Detect which cell encompasses the target text, then output its [x, y] center coordinate. 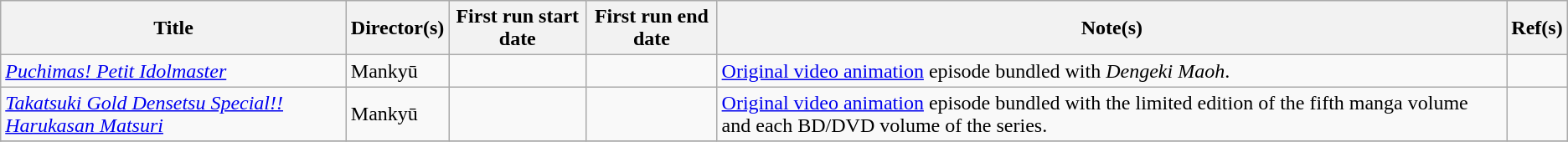
Puchimas! Petit Idolmaster [174, 71]
First run start date [518, 28]
Director(s) [397, 28]
Original video animation episode bundled with the limited edition of the fifth manga volume and each BD/DVD volume of the series. [1112, 114]
Note(s) [1112, 28]
Original video animation episode bundled with Dengeki Maoh. [1112, 71]
Takatsuki Gold Densetsu Special!! Harukasan Matsuri [174, 114]
Title [174, 28]
First run end date [652, 28]
Ref(s) [1537, 28]
